Return the (x, y) coordinate for the center point of the cell that contains the specified text.  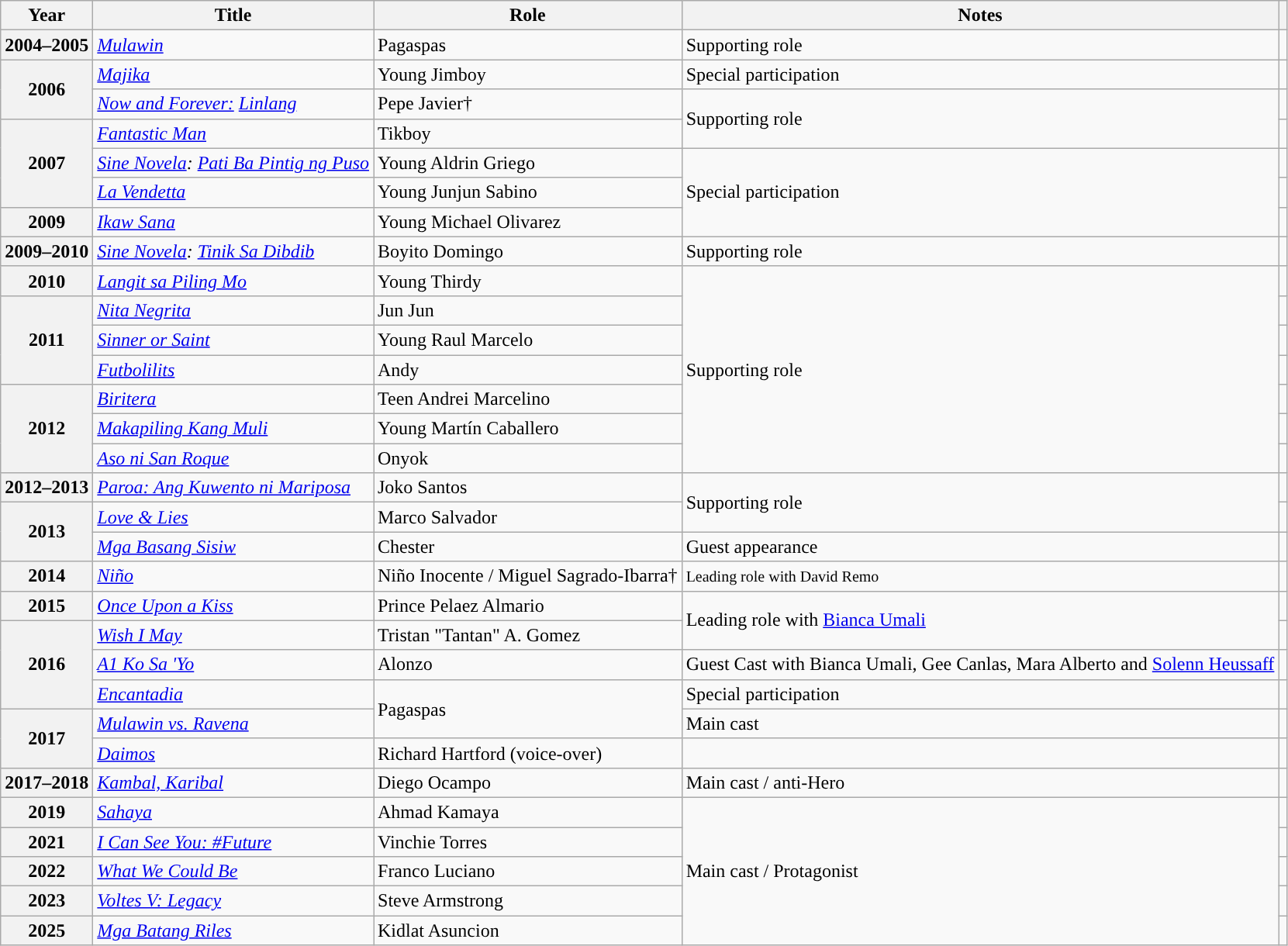
Niño (233, 576)
Year (47, 16)
Kambal, Karibal (233, 782)
Andy (528, 370)
2006 (47, 89)
Franco Luciano (528, 872)
Boyito Domingo (528, 251)
Futbolilits (233, 370)
A1 Ko Sa 'Yo (233, 665)
2009 (47, 222)
Teen Andrei Marcelino (528, 399)
2013 (47, 532)
Makapiling Kang Muli (233, 429)
Marco Salvador (528, 517)
Diego Ocampo (528, 782)
Mulawin vs. Ravena (233, 723)
2017 (47, 738)
Mulawin (233, 45)
Niño Inocente / Miguel Sagrado-Ibarra† (528, 576)
2010 (47, 281)
2017–2018 (47, 782)
2011 (47, 340)
Guest Cast with Bianca Umali, Gee Canlas, Mara Alberto and Solenn Heussaff (980, 665)
Paroa: Ang Kuwento ni Mariposa (233, 488)
Steve Armstrong (528, 901)
Nita Negrita (233, 310)
2023 (47, 901)
Notes (980, 16)
Voltes V: Legacy (233, 901)
2016 (47, 665)
Main cast / anti-Hero (980, 782)
Sinner or Saint (233, 340)
Once Upon a Kiss (233, 606)
Ikaw Sana (233, 222)
Young Raul Marcelo (528, 340)
Biritera (233, 399)
Leading role with Bianca Umali (980, 620)
Majika (233, 74)
Young Martín Caballero (528, 429)
Richard Hartford (voice-over) (528, 753)
Joko Santos (528, 488)
Young Michael Olivarez (528, 222)
Young Aldrin Griego (528, 163)
2025 (47, 930)
Young Thirdy (528, 281)
What We Could Be (233, 872)
2022 (47, 872)
Encantadia (233, 694)
Vinchie Torres (528, 841)
Now and Forever: Linlang (233, 104)
Onyok (528, 458)
2015 (47, 606)
Role (528, 16)
Wish I May (233, 635)
2019 (47, 812)
Mga Basang Sisiw (233, 547)
Guest appearance (980, 547)
I Can See You: #Future (233, 841)
Jun Jun (528, 310)
Pepe Javier† (528, 104)
La Vendetta (233, 192)
2012–2013 (47, 488)
2014 (47, 576)
Ahmad Kamaya (528, 812)
Kidlat Asuncion (528, 930)
2012 (47, 429)
Sine Novela: Tinik Sa Dibdib (233, 251)
2004–2005 (47, 45)
Main cast (980, 723)
2021 (47, 841)
Tristan "Tantan" A. Gomez (528, 635)
2007 (47, 163)
2009–2010 (47, 251)
Prince Pelaez Almario (528, 606)
Langit sa Piling Mo (233, 281)
Young Junjun Sabino (528, 192)
Title (233, 16)
Tikboy (528, 133)
Young Jimboy (528, 74)
Aso ni San Roque (233, 458)
Alonzo (528, 665)
Sahaya (233, 812)
Chester (528, 547)
Main cast / Protagonist (980, 871)
Love & Lies (233, 517)
Fantastic Man (233, 133)
Daimos (233, 753)
Sine Novela: Pati Ba Pintig ng Puso (233, 163)
Leading role with David Remo (980, 576)
Mga Batang Riles (233, 930)
